Return [X, Y] of the center of cell containing provided text 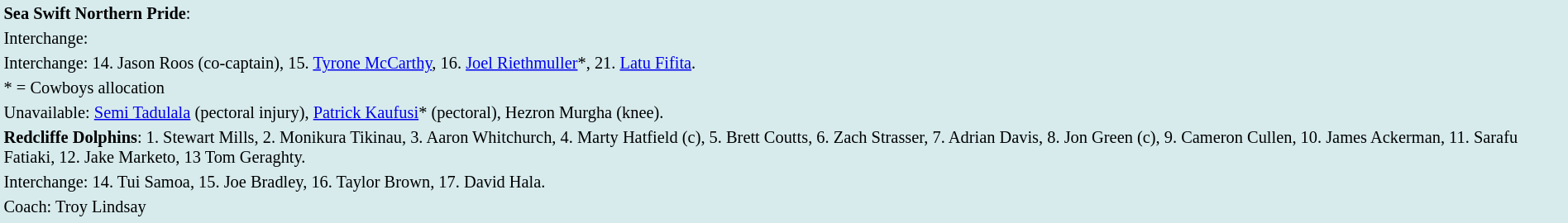
Interchange: 14. Jason Roos (co-captain), 15. Tyrone McCarthy, 16. Joel Riethmuller*, 21. Latu Fifita. [784, 63]
Unavailable: Semi Tadulala (pectoral injury), Patrick Kaufusi* (pectoral), Hezron Murgha (knee). [784, 112]
Sea Swift Northern Pride: [784, 13]
Interchange: 14. Tui Samoa, 15. Joe Bradley, 16. Taylor Brown, 17. David Hala. [784, 182]
* = Cowboys allocation [784, 88]
Coach: Troy Lindsay [784, 206]
Interchange: [784, 38]
